Find where the given text appears and provide that cell's center as (x, y) coordinate. 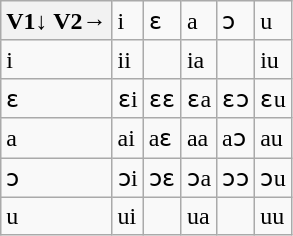
aa (198, 138)
au (274, 138)
uu (274, 216)
ai (128, 138)
ɛɛ (162, 98)
ɔi (128, 178)
aɔ (236, 138)
ɛɔ (236, 98)
ua (198, 216)
ɔɔ (236, 178)
iu (274, 59)
aɛ (162, 138)
ɔa (198, 178)
ɔɛ (162, 178)
ɛa (198, 98)
ɛi (128, 98)
ui (128, 216)
ɛu (274, 98)
ii (128, 59)
ia (198, 59)
V1↓ V2→ (56, 21)
ɔu (274, 178)
